Find where the given text appears and provide that cell's center as [x, y] coordinate. 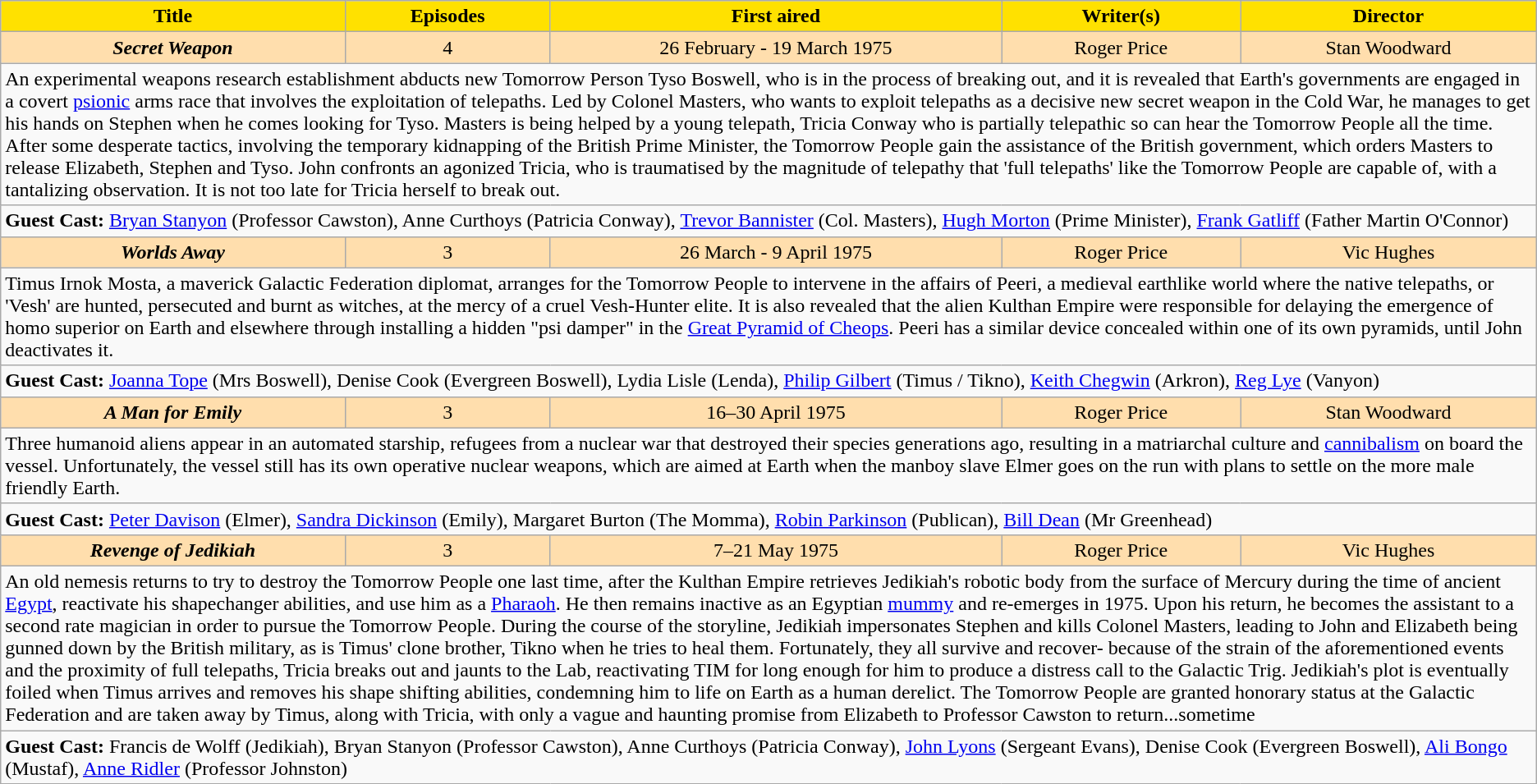
Revenge of Jedikiah [172, 550]
4 [447, 48]
7–21 May 1975 [775, 550]
Director [1389, 16]
Episodes [447, 16]
First aired [775, 16]
Worlds Away [172, 252]
Secret Weapon [172, 48]
Title [172, 16]
16–30 April 1975 [775, 412]
Writer(s) [1122, 16]
26 March - 9 April 1975 [775, 252]
26 February - 19 March 1975 [775, 48]
A Man for Emily [172, 412]
Guest Cast: Peter Davison (Elmer), Sandra Dickinson (Emily), Margaret Burton (The Momma), Robin Parkinson (Publican), Bill Dean (Mr Greenhead) [768, 519]
